Provide the (X, Y) coordinate of the cell's center where the given text is located.  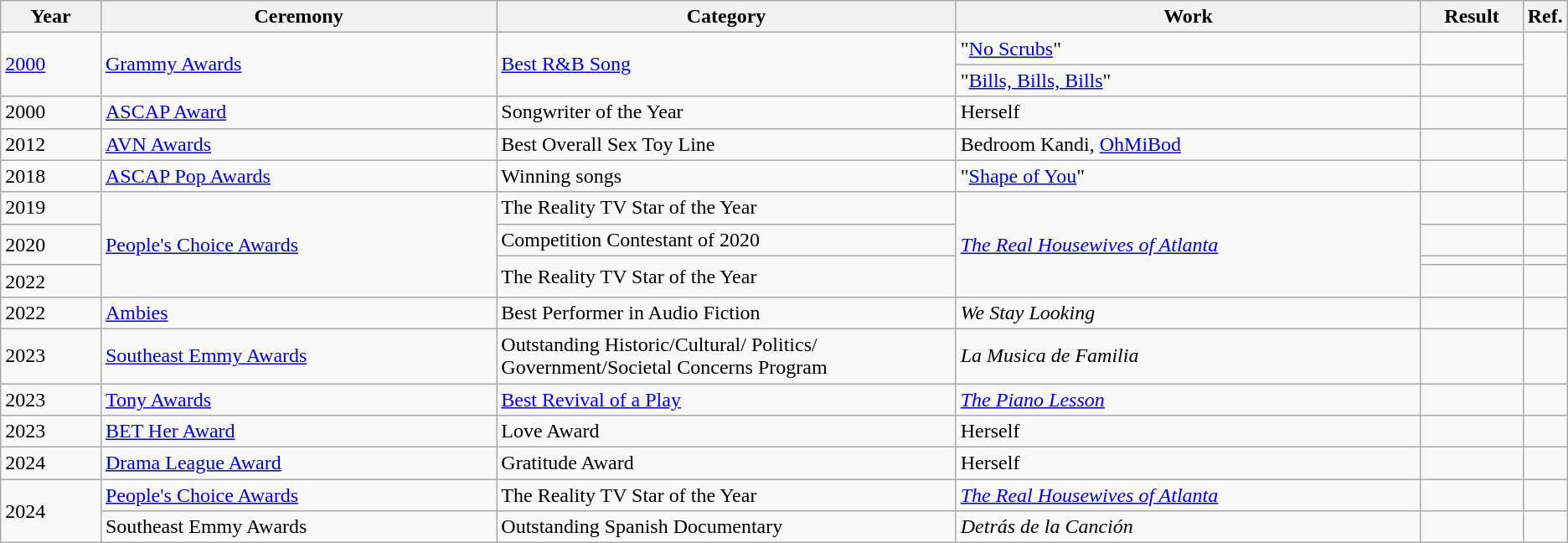
Outstanding Spanish Documentary (726, 527)
BET Her Award (298, 432)
Winning songs (726, 176)
Ceremony (298, 17)
Bedroom Kandi, OhMiBod (1188, 144)
2018 (51, 176)
Love Award (726, 432)
"No Scrubs" (1188, 49)
Drama League Award (298, 463)
We Stay Looking (1188, 313)
Best R&B Song (726, 65)
Gratitude Award (726, 463)
2019 (51, 208)
2012 (51, 144)
Songwriter of the Year (726, 112)
Best Overall Sex Toy Line (726, 144)
Grammy Awards (298, 65)
ASCAP Award (298, 112)
Competition Contestant of 2020 (726, 240)
Outstanding Historic/Cultural/ Politics/ Government/Societal Concerns Program (726, 355)
2020 (51, 245)
Ambies (298, 313)
Detrás de la Canción (1188, 527)
Best Performer in Audio Fiction (726, 313)
Tony Awards (298, 400)
Ref. (1545, 17)
La Musica de Familia (1188, 355)
AVN Awards (298, 144)
Best Revival of a Play (726, 400)
ASCAP Pop Awards (298, 176)
Year (51, 17)
The Piano Lesson (1188, 400)
Category (726, 17)
"Bills, Bills, Bills" (1188, 80)
"Shape of You" (1188, 176)
Work (1188, 17)
Result (1472, 17)
